Return the (X, Y) coordinate for the center point of the cell that contains the specified text.  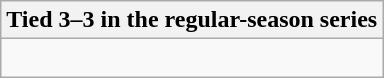
Tied 3–3 in the regular-season series (192, 20)
